Determine the [x, y] coordinate at the center of the cell enclosing the given text.  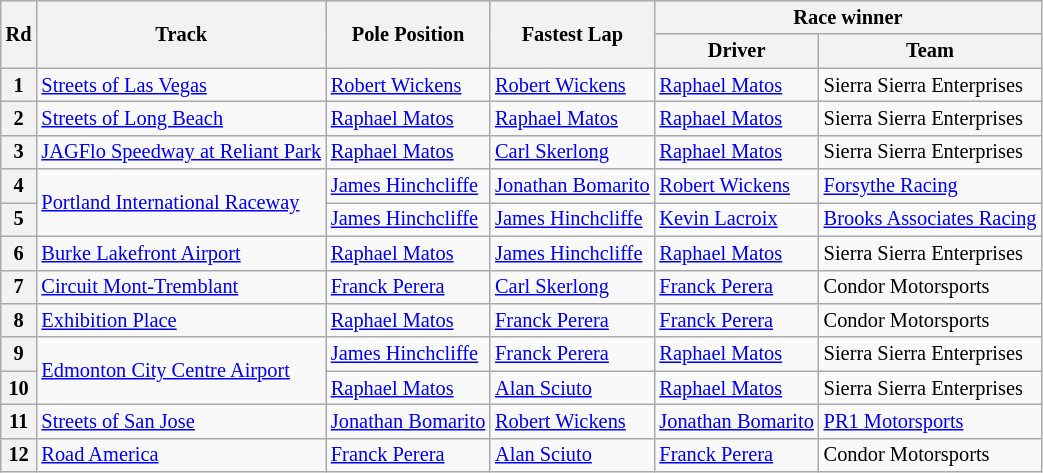
Streets of San Jose [180, 421]
Road America [180, 455]
Streets of Long Beach [180, 118]
Edmonton City Centre Airport [180, 370]
6 [19, 253]
4 [19, 186]
9 [19, 354]
Driver [736, 51]
Fastest Lap [572, 34]
3 [19, 152]
Brooks Associates Racing [930, 219]
Team [930, 51]
Exhibition Place [180, 320]
Track [180, 34]
5 [19, 219]
8 [19, 320]
2 [19, 118]
12 [19, 455]
Rd [19, 34]
JAGFlo Speedway at Reliant Park [180, 152]
11 [19, 421]
PR1 Motorsports [930, 421]
7 [19, 287]
Race winner [848, 17]
Burke Lakefront Airport [180, 253]
Kevin Lacroix [736, 219]
Streets of Las Vegas [180, 85]
Circuit Mont-Tremblant [180, 287]
Pole Position [408, 34]
Portland International Raceway [180, 202]
Forsythe Racing [930, 186]
10 [19, 388]
1 [19, 85]
